Extract the (x, y) coordinate from the center of the cell holding the provided text.  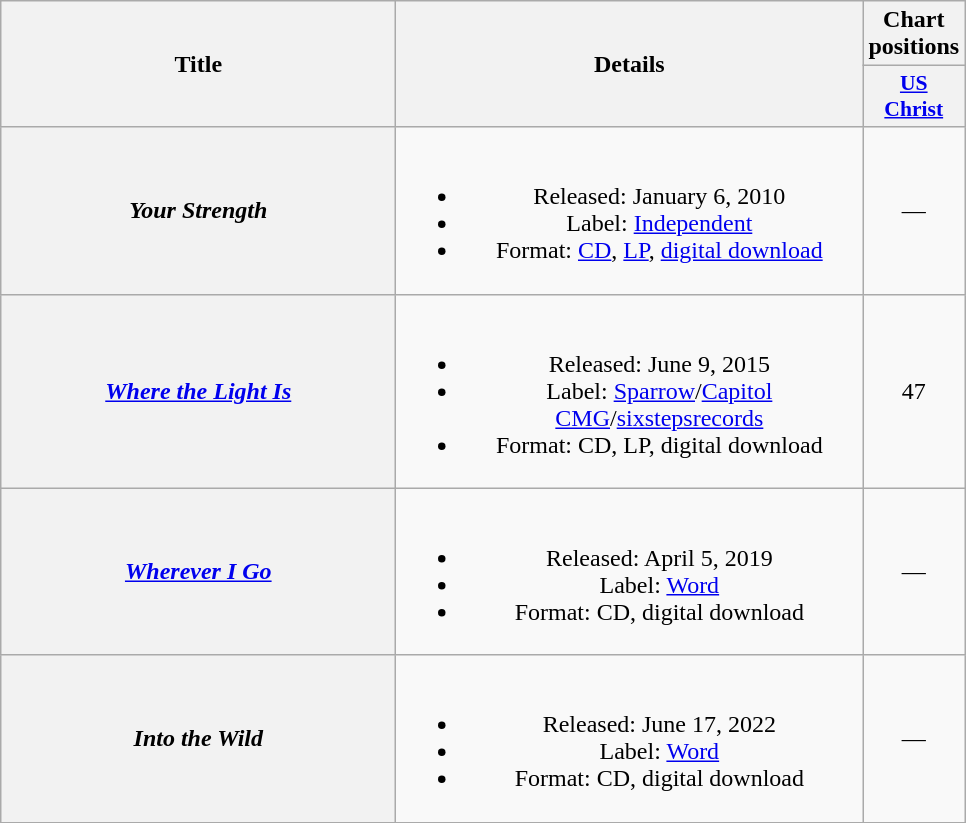
Released: April 5, 2019Label: WordFormat: CD, digital download (630, 572)
Where the Light Is (198, 391)
Chart positions (914, 34)
Into the Wild (198, 738)
47 (914, 391)
Released: June 17, 2022Label: WordFormat: CD, digital download (630, 738)
Wherever I Go (198, 572)
Your Strength (198, 210)
Released: June 9, 2015Label: Sparrow/Capitol CMG/sixstepsrecordsFormat: CD, LP, digital download (630, 391)
Released: January 6, 2010Label: IndependentFormat: CD, LP, digital download (630, 210)
Details (630, 64)
Title (198, 64)
USChrist (914, 96)
